Return (x, y) of the center of cell containing provided text 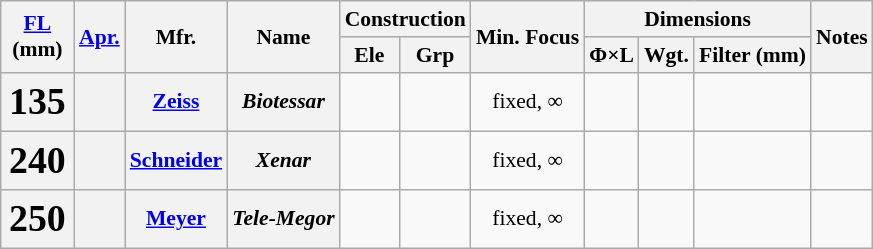
Zeiss (176, 102)
Tele-Megor (283, 220)
Notes (842, 36)
Wgt. (666, 55)
FL(mm) (38, 36)
Min. Focus (528, 36)
Mfr. (176, 36)
Xenar (283, 160)
Filter (mm) (752, 55)
Construction (406, 19)
Biotessar (283, 102)
240 (38, 160)
Φ×L (612, 55)
Schneider (176, 160)
Apr. (100, 36)
Ele (370, 55)
Name (283, 36)
Meyer (176, 220)
250 (38, 220)
Grp (435, 55)
Dimensions (698, 19)
135 (38, 102)
